For the text-containing cell, return its midpoint in [X, Y] coordinate format. 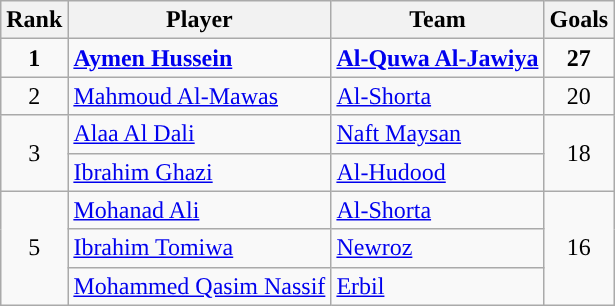
Player [200, 20]
Mahmoud Al-Mawas [200, 96]
16 [579, 248]
Al-Hudood [438, 172]
Team [438, 20]
Ibrahim Ghazi [200, 172]
Goals [579, 20]
Erbil [438, 286]
Aymen Hussein [200, 58]
Ibrahim Tomiwa [200, 248]
Naft Maysan [438, 134]
Alaa Al Dali [200, 134]
Mohammed Qasim Nassif [200, 286]
Rank [34, 20]
2 [34, 96]
27 [579, 58]
5 [34, 248]
1 [34, 58]
3 [34, 153]
18 [579, 153]
Al-Quwa Al-Jawiya [438, 58]
Mohanad Ali [200, 210]
Newroz [438, 248]
20 [579, 96]
